For the text-containing cell, return its midpoint in [X, Y] coordinate format. 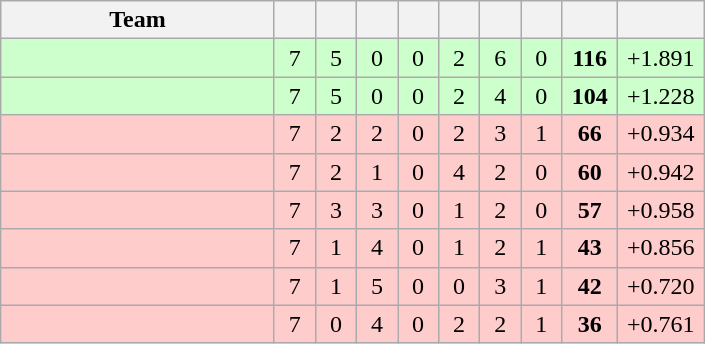
6 [500, 58]
104 [590, 96]
+1.228 [661, 96]
116 [590, 58]
66 [590, 134]
+0.761 [661, 324]
36 [590, 324]
43 [590, 248]
+0.720 [661, 286]
Team [138, 20]
57 [590, 210]
+0.942 [661, 172]
60 [590, 172]
+0.934 [661, 134]
42 [590, 286]
+0.958 [661, 210]
+1.891 [661, 58]
+0.856 [661, 248]
